Output the (x, y) coordinate of the center of the cell containing the given text.  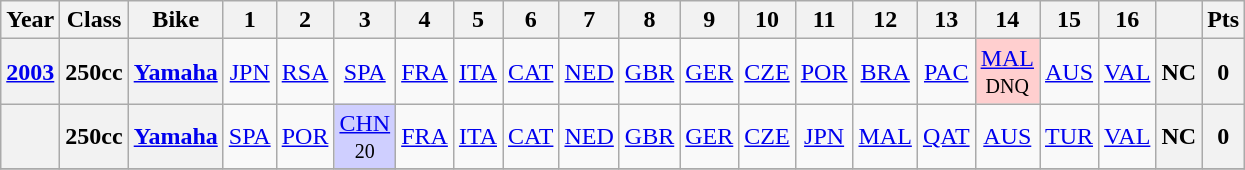
10 (767, 20)
16 (1128, 20)
CHN20 (365, 136)
11 (824, 20)
Pts (1224, 20)
TUR (1070, 136)
2 (305, 20)
15 (1070, 20)
BRA (885, 72)
PAC (946, 72)
5 (478, 20)
1 (250, 20)
14 (1007, 20)
7 (589, 20)
MALDNQ (1007, 72)
13 (946, 20)
12 (885, 20)
4 (425, 20)
2003 (30, 72)
6 (531, 20)
Year (30, 20)
Bike (176, 20)
RSA (305, 72)
8 (649, 20)
Class (94, 20)
MAL (885, 136)
QAT (946, 136)
9 (710, 20)
3 (365, 20)
